Detect which cell encompasses the target text, then output its [X, Y] center coordinate. 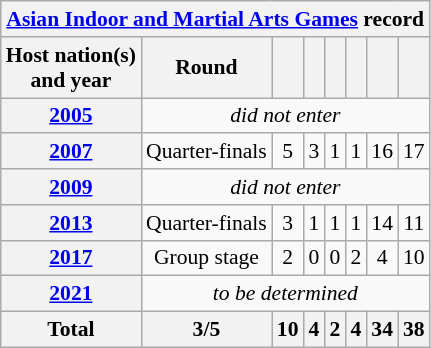
2013 [71, 223]
2021 [71, 294]
38 [414, 330]
2017 [71, 258]
2009 [71, 187]
5 [288, 152]
Round [206, 68]
2007 [71, 152]
17 [414, 152]
14 [382, 223]
Total [71, 330]
16 [382, 152]
11 [414, 223]
2005 [71, 116]
to be determined [286, 294]
34 [382, 330]
3/5 [206, 330]
Group stage [206, 258]
Asian Indoor and Martial Arts Games record [216, 19]
Host nation(s)and year [71, 68]
